Provide the [x, y] coordinate of the cell's center where the given text is located.  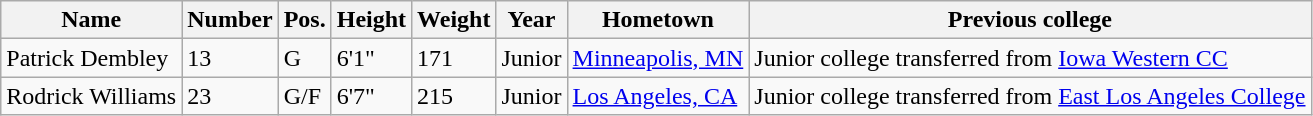
Weight [454, 20]
Height [371, 20]
Junior college transferred from East Los Angeles College [1030, 96]
Junior college transferred from Iowa Western CC [1030, 58]
Hometown [658, 20]
G [304, 58]
G/F [304, 96]
Previous college [1030, 20]
171 [454, 58]
Los Angeles, CA [658, 96]
13 [230, 58]
Rodrick Williams [92, 96]
Minneapolis, MN [658, 58]
6'7" [371, 96]
215 [454, 96]
Pos. [304, 20]
Number [230, 20]
Name [92, 20]
6'1" [371, 58]
Year [532, 20]
23 [230, 96]
Patrick Dembley [92, 58]
